Scan for the cell matching the given text and deliver its (x, y) coordinate at center. 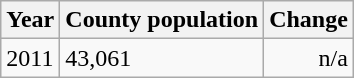
43,061 (162, 58)
County population (162, 20)
n/a (309, 58)
Change (309, 20)
Year (30, 20)
2011 (30, 58)
